From the cell containing the given text, extract its center point as (x, y) coordinate. 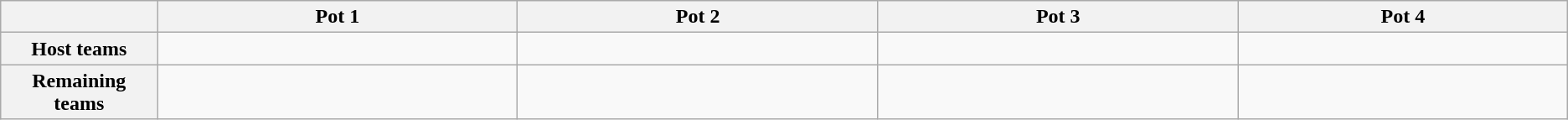
Remaining teams (79, 92)
Pot 2 (698, 17)
Pot 3 (1058, 17)
Pot 1 (338, 17)
Pot 4 (1402, 17)
Host teams (79, 49)
